Pinpoint the cell where the given text exists, returning its (X, Y) midpoint coordinate. 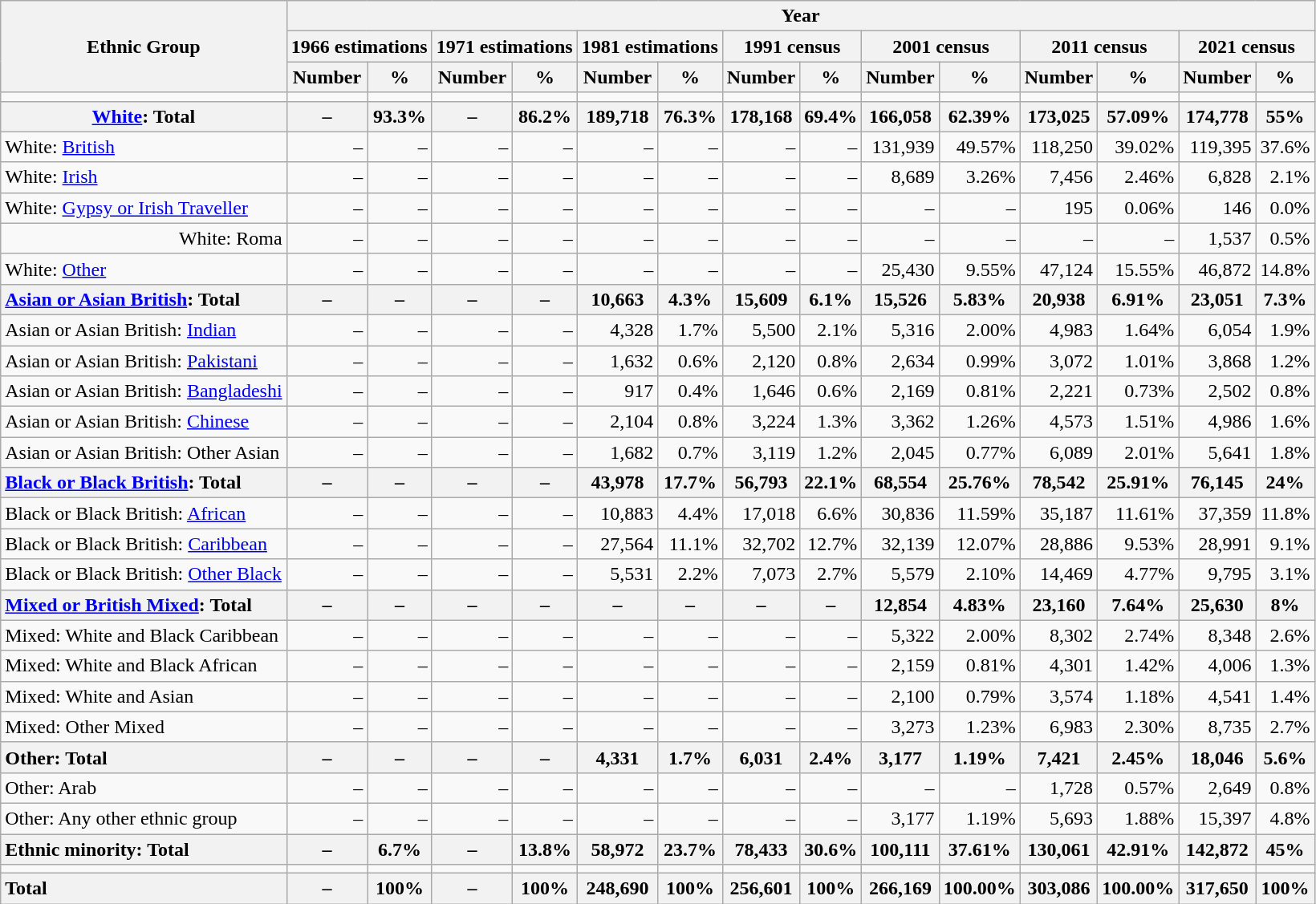
8,348 (1217, 635)
2.45% (1138, 757)
6.1% (831, 299)
Other: Any other ethnic group (144, 818)
58,972 (618, 849)
2,120 (761, 360)
1.01% (1138, 360)
62.39% (979, 116)
4.83% (979, 605)
7.64% (1138, 605)
4,328 (618, 330)
0.7% (690, 452)
Mixed: White and Asian (144, 696)
3,362 (900, 422)
248,690 (618, 889)
White: Gypsy or Irish Traveller (144, 208)
Mixed: White and Black Caribbean (144, 635)
1.42% (1138, 666)
White: Roma (144, 238)
5,693 (1058, 818)
15,609 (761, 299)
9.1% (1286, 544)
5.83% (979, 299)
Black or Black British: Caribbean (144, 544)
28,991 (1217, 544)
Asian or Asian British: Total (144, 299)
2001 census (940, 47)
0.79% (979, 696)
17,018 (761, 513)
4,331 (618, 757)
7,073 (761, 574)
266,169 (900, 889)
2011 census (1099, 47)
1966 estimations (359, 47)
1,682 (618, 452)
White: Total (144, 116)
119,395 (1217, 147)
12,854 (900, 605)
3,273 (900, 727)
12.7% (831, 544)
2,104 (618, 422)
45% (1286, 849)
56,793 (761, 483)
20,938 (1058, 299)
2021 census (1247, 47)
178,168 (761, 116)
32,139 (900, 544)
12.07% (979, 544)
0.99% (979, 360)
8% (1286, 605)
Black or Black British: Other Black (144, 574)
2,634 (900, 360)
5,641 (1217, 452)
130,061 (1058, 849)
15,526 (900, 299)
39.02% (1138, 147)
9.53% (1138, 544)
14.8% (1286, 269)
2.01% (1138, 452)
6.7% (400, 849)
5,500 (761, 330)
3,224 (761, 422)
166,058 (900, 116)
5,316 (900, 330)
2.30% (1138, 727)
86.2% (545, 116)
6,983 (1058, 727)
14,469 (1058, 574)
Ethnic minority: Total (144, 849)
3.26% (979, 177)
17.7% (690, 483)
1,646 (761, 391)
23,160 (1058, 605)
6.91% (1138, 299)
Ethnic Group (144, 47)
1.26% (979, 422)
142,872 (1217, 849)
189,718 (618, 116)
5,531 (618, 574)
0.4% (690, 391)
4,301 (1058, 666)
1.88% (1138, 818)
93.3% (400, 116)
18,046 (1217, 757)
1,728 (1058, 788)
4.8% (1286, 818)
317,650 (1217, 889)
8,302 (1058, 635)
11.61% (1138, 513)
8,689 (900, 177)
69.4% (831, 116)
1.23% (979, 727)
2,100 (900, 696)
25,630 (1217, 605)
2.74% (1138, 635)
23.7% (690, 849)
7,421 (1058, 757)
1.9% (1286, 330)
2,221 (1058, 391)
10,663 (618, 299)
2,502 (1217, 391)
7.3% (1286, 299)
0.73% (1138, 391)
303,086 (1058, 889)
Asian or Asian British: Indian (144, 330)
Asian or Asian British: Pakistani (144, 360)
4.3% (690, 299)
0.5% (1286, 238)
32,702 (761, 544)
White: Other (144, 269)
0.77% (979, 452)
0.06% (1138, 208)
7,456 (1058, 177)
78,433 (761, 849)
3,119 (761, 452)
2.2% (690, 574)
Black or Black British: African (144, 513)
11.8% (1286, 513)
1.64% (1138, 330)
4.4% (690, 513)
0.57% (1138, 788)
4.77% (1138, 574)
6,054 (1217, 330)
2.6% (1286, 635)
43,978 (618, 483)
5,322 (900, 635)
118,250 (1058, 147)
3,868 (1217, 360)
1,632 (618, 360)
49.57% (979, 147)
3.1% (1286, 574)
917 (618, 391)
9,795 (1217, 574)
4,983 (1058, 330)
13.8% (545, 849)
8,735 (1217, 727)
25.76% (979, 483)
1.51% (1138, 422)
76.3% (690, 116)
4,573 (1058, 422)
256,601 (761, 889)
1,537 (1217, 238)
2.10% (979, 574)
Mixed: Other Mixed (144, 727)
Other: Total (144, 757)
Other: Arab (144, 788)
1.4% (1286, 696)
173,025 (1058, 116)
1.18% (1138, 696)
37.6% (1286, 147)
76,145 (1217, 483)
6,089 (1058, 452)
35,187 (1058, 513)
Year (801, 16)
White: Irish (144, 177)
37,359 (1217, 513)
3,072 (1058, 360)
24% (1286, 483)
9.55% (979, 269)
146 (1217, 208)
2.46% (1138, 177)
1991 census (791, 47)
Total (144, 889)
2.4% (831, 757)
1.6% (1286, 422)
1981 estimations (650, 47)
3,574 (1058, 696)
25,430 (900, 269)
Mixed: White and Black African (144, 666)
131,939 (900, 147)
46,872 (1217, 269)
10,883 (618, 513)
4,986 (1217, 422)
37.61% (979, 849)
11.1% (690, 544)
22.1% (831, 483)
Asian or Asian British: Bangladeshi (144, 391)
30.6% (831, 849)
25.91% (1138, 483)
100,111 (900, 849)
Asian or Asian British: Other Asian (144, 452)
Asian or Asian British: Chinese (144, 422)
White: British (144, 147)
2,649 (1217, 788)
57.09% (1138, 116)
30,836 (900, 513)
1.8% (1286, 452)
11.59% (979, 513)
55% (1286, 116)
0.0% (1286, 208)
174,778 (1217, 116)
2,159 (900, 666)
27,564 (618, 544)
Black or Black British: Total (144, 483)
15.55% (1138, 269)
28,886 (1058, 544)
2,045 (900, 452)
6,828 (1217, 177)
15,397 (1217, 818)
4,541 (1217, 696)
2,169 (900, 391)
1971 estimations (504, 47)
195 (1058, 208)
4,006 (1217, 666)
23,051 (1217, 299)
6,031 (761, 757)
68,554 (900, 483)
Mixed or British Mixed: Total (144, 605)
42.91% (1138, 849)
5.6% (1286, 757)
5,579 (900, 574)
6.6% (831, 513)
47,124 (1058, 269)
78,542 (1058, 483)
